Detect which cell encompasses the target text, then output its (X, Y) center coordinate. 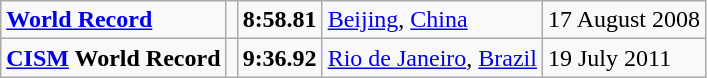
CISM World Record (114, 58)
9:36.92 (280, 58)
World Record (114, 20)
17 August 2008 (624, 20)
19 July 2011 (624, 58)
8:58.81 (280, 20)
Beijing, China (432, 20)
Rio de Janeiro, Brazil (432, 58)
